Determine the (x, y) coordinate at the center of the cell enclosing the given text.  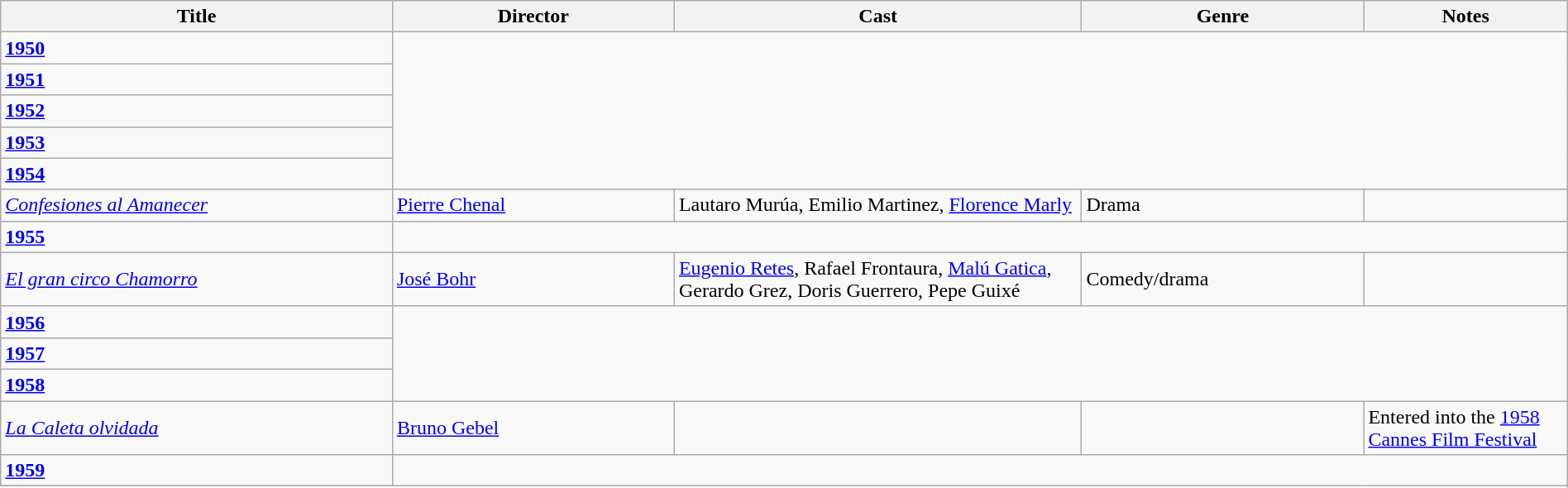
1951 (197, 79)
El gran circo Chamorro (197, 280)
La Caleta olvidada (197, 427)
Bruno Gebel (533, 427)
1959 (197, 471)
1954 (197, 174)
Lautaro Murúa, Emilio Martinez, Florence Marly (878, 205)
Director (533, 17)
1957 (197, 353)
1953 (197, 142)
José Bohr (533, 280)
Comedy/drama (1222, 280)
1956 (197, 322)
Cast (878, 17)
Confesiones al Amanecer (197, 205)
Genre (1222, 17)
1955 (197, 237)
Entered into the 1958 Cannes Film Festival (1465, 427)
Drama (1222, 205)
1952 (197, 111)
Pierre Chenal (533, 205)
Title (197, 17)
1958 (197, 385)
1950 (197, 48)
Eugenio Retes, Rafael Frontaura, Malú Gatica, Gerardo Grez, Doris Guerrero, Pepe Guixé (878, 280)
Notes (1465, 17)
